Search for the cell housing the specified text and yield its (x, y) center coordinate. 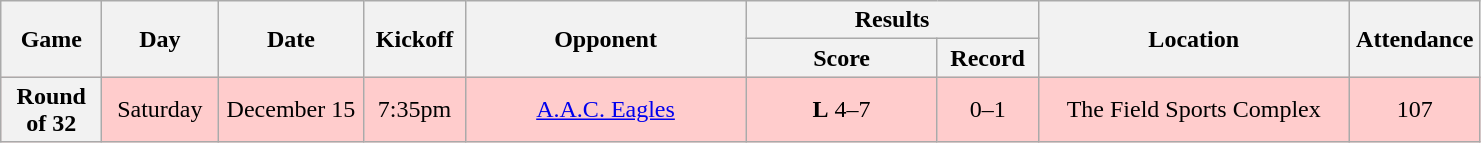
December 15 (291, 110)
Results (892, 20)
0–1 (988, 110)
7:35pm (414, 110)
Location (1194, 39)
Opponent (606, 39)
L 4–7 (842, 110)
107 (1414, 110)
A.A.C. Eagles (606, 110)
Saturday (160, 110)
Game (52, 39)
Attendance (1414, 39)
Record (988, 58)
Round of 32 (52, 110)
Kickoff (414, 39)
Date (291, 39)
The Field Sports Complex (1194, 110)
Day (160, 39)
Score (842, 58)
